Output the [X, Y] coordinate of the center of the cell containing the given text.  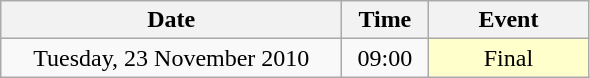
Date [172, 20]
Time [385, 20]
Final [508, 58]
Event [508, 20]
Tuesday, 23 November 2010 [172, 58]
09:00 [385, 58]
